Detect which cell encompasses the target text, then output its [X, Y] center coordinate. 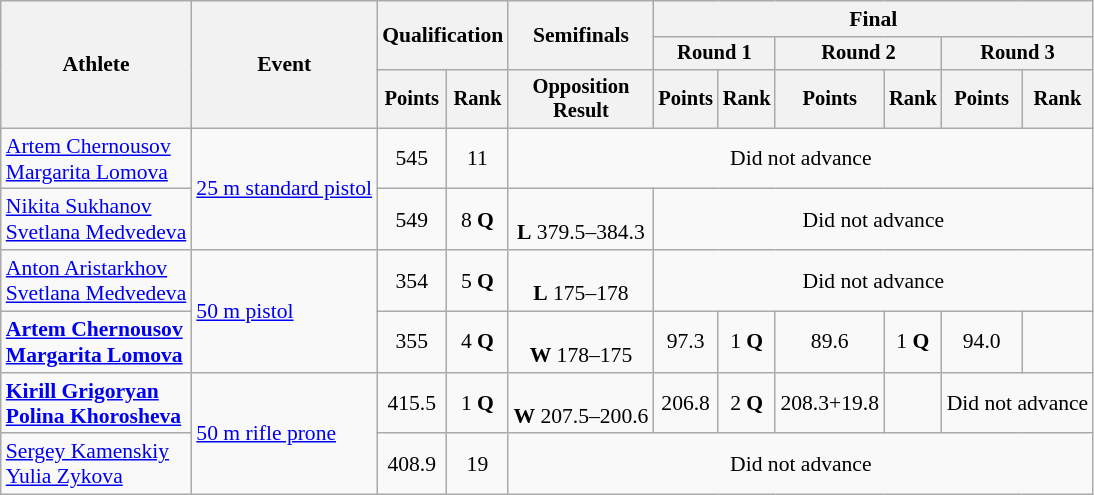
Nikita SukhanovSvetlana Medvedeva [96, 220]
50 m rifle prone [284, 434]
Event [284, 64]
50 m pistol [284, 311]
Final [873, 19]
W 178–175 [580, 342]
408.9 [412, 464]
Kirill GrigoryanPolina Khorosheva [96, 404]
W 207.5–200.6 [580, 404]
Semifinals [580, 36]
208.3+19.8 [830, 404]
Round 1 [714, 54]
L 175–178 [580, 280]
Anton AristarkhovSvetlana Medvedeva [96, 280]
Athlete [96, 64]
549 [412, 220]
354 [412, 280]
94.0 [982, 342]
2 Q [747, 404]
OppositionResult [580, 99]
11 [477, 158]
545 [412, 158]
L 379.5–384.3 [580, 220]
355 [412, 342]
Round 3 [1018, 54]
206.8 [685, 404]
19 [477, 464]
415.5 [412, 404]
89.6 [830, 342]
97.3 [685, 342]
Round 2 [858, 54]
25 m standard pistol [284, 189]
Qualification [442, 36]
8 Q [477, 220]
Sergey KamenskiyYulia Zykova [96, 464]
5 Q [477, 280]
4 Q [477, 342]
